Provide the (x, y) coordinate of the cell's center where the given text is located.  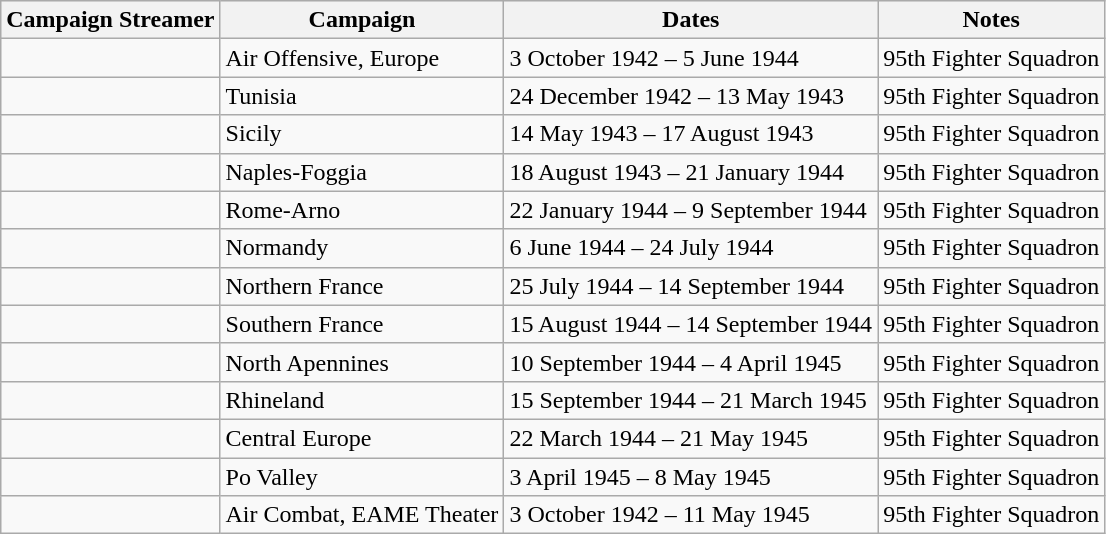
25 July 1944 – 14 September 1944 (691, 286)
Southern France (362, 324)
15 August 1944 – 14 September 1944 (691, 324)
Naples-Foggia (362, 172)
3 October 1942 – 5 June 1944 (691, 58)
Northern France (362, 286)
Campaign Streamer (110, 20)
24 December 1942 – 13 May 1943 (691, 96)
Central Europe (362, 438)
Notes (992, 20)
Tunisia (362, 96)
3 October 1942 – 11 May 1945 (691, 515)
Air Combat, EAME Theater (362, 515)
Po Valley (362, 477)
15 September 1944 – 21 March 1945 (691, 400)
14 May 1943 – 17 August 1943 (691, 134)
Campaign (362, 20)
3 April 1945 – 8 May 1945 (691, 477)
Air Offensive, Europe (362, 58)
North Apennines (362, 362)
22 January 1944 – 9 September 1944 (691, 210)
Rome-Arno (362, 210)
Sicily (362, 134)
10 September 1944 – 4 April 1945 (691, 362)
Dates (691, 20)
22 March 1944 – 21 May 1945 (691, 438)
Normandy (362, 248)
6 June 1944 – 24 July 1944 (691, 248)
18 August 1943 – 21 January 1944 (691, 172)
Rhineland (362, 400)
